From the cell containing the given text, extract its center point as [x, y] coordinate. 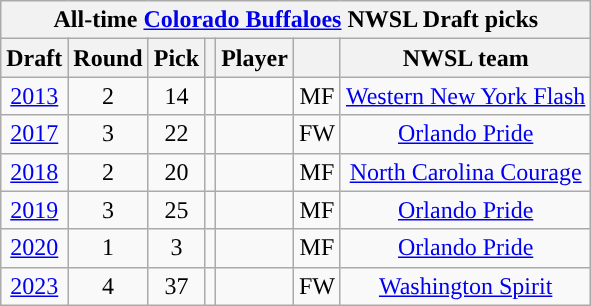
NWSL team [465, 58]
North Carolina Courage [465, 172]
2023 [34, 286]
2018 [34, 172]
20 [176, 172]
2020 [34, 248]
22 [176, 134]
37 [176, 286]
14 [176, 96]
Player [255, 58]
All-time Colorado Buffaloes NWSL Draft picks [296, 20]
Western New York Flash [465, 96]
2013 [34, 96]
2019 [34, 210]
25 [176, 210]
Pick [176, 58]
4 [108, 286]
Washington Spirit [465, 286]
Draft [34, 58]
1 [108, 248]
2017 [34, 134]
Round [108, 58]
